From the cell containing the given text, extract its center point as [X, Y] coordinate. 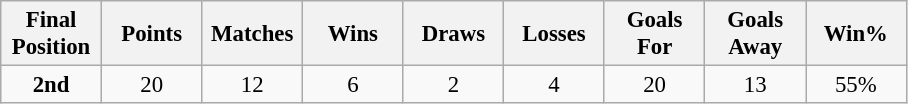
55% [856, 85]
Win% [856, 34]
Goals Away [756, 34]
Matches [252, 34]
6 [354, 85]
Points [152, 34]
Wins [354, 34]
4 [554, 85]
Losses [554, 34]
13 [756, 85]
2 [454, 85]
Draws [454, 34]
12 [252, 85]
Final Position [52, 34]
Goals For [654, 34]
2nd [52, 85]
